Extract the (X, Y) coordinate from the center of the cell holding the provided text.  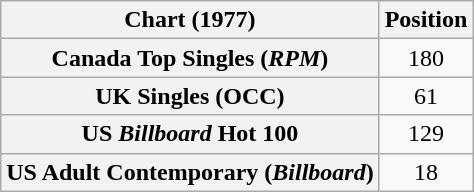
UK Singles (OCC) (190, 96)
180 (426, 58)
Canada Top Singles (RPM) (190, 58)
129 (426, 134)
Chart (1977) (190, 20)
Position (426, 20)
US Adult Contemporary (Billboard) (190, 172)
18 (426, 172)
US Billboard Hot 100 (190, 134)
61 (426, 96)
